Identify which cell holds the provided text, then report its [x, y] central coordinate. 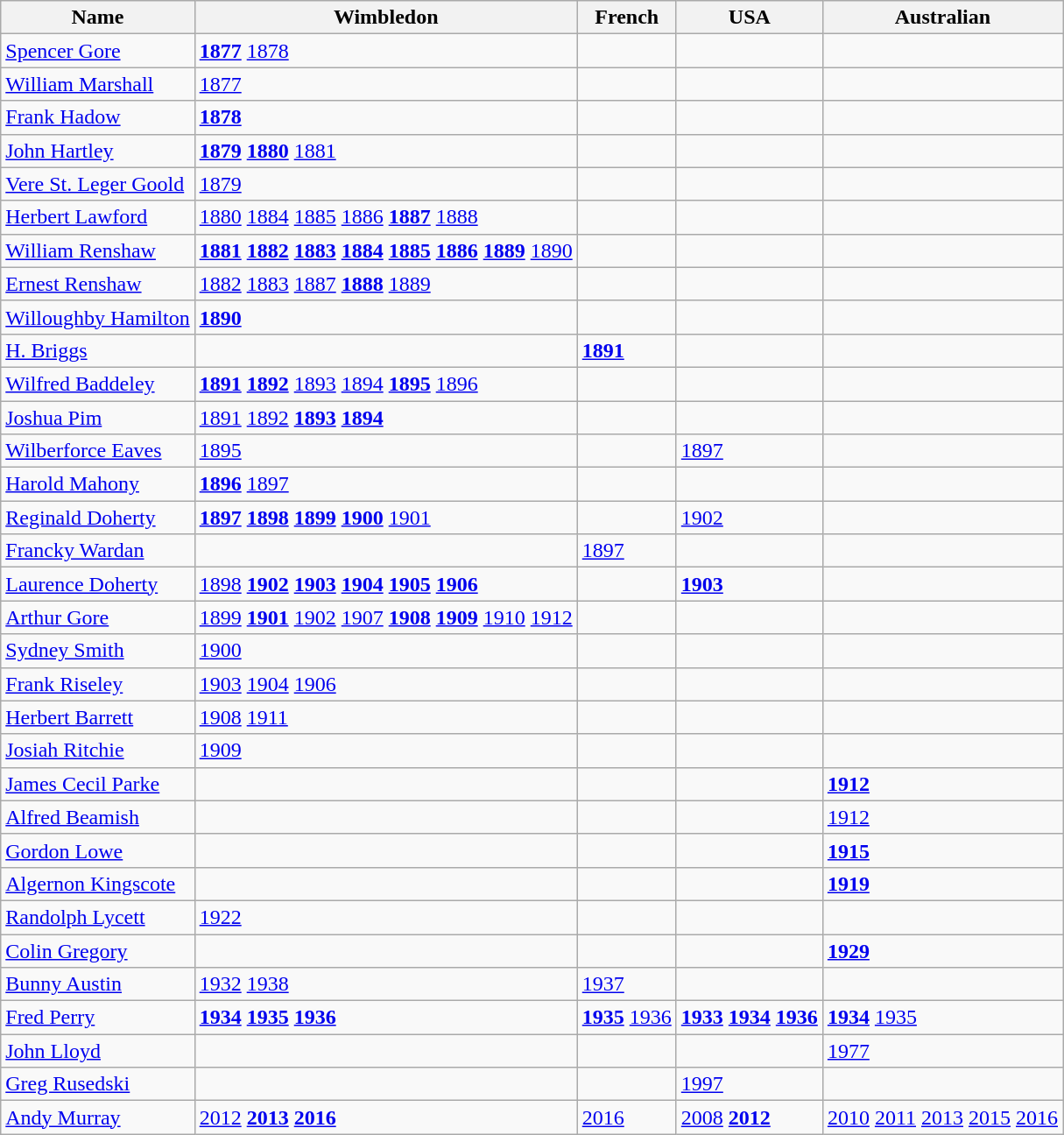
Bunny Austin [98, 984]
1900 [385, 651]
1877 1878 [385, 51]
1909 [385, 751]
William Renshaw [98, 250]
1915 [942, 850]
1934 1935 1936 [385, 1018]
Reginald Doherty [98, 518]
French [627, 18]
1880 1884 1885 1886 1887 1888 [385, 217]
Herbert Barrett [98, 717]
Frank Hadow [98, 117]
1898 1902 1903 1904 1905 1906 [385, 584]
1922 [385, 917]
1877 [385, 84]
1891 [627, 350]
Herbert Lawford [98, 217]
1937 [627, 984]
Spencer Gore [98, 51]
Gordon Lowe [98, 850]
Colin Gregory [98, 950]
1891 1892 1893 1894 [385, 418]
Wilberforce Eaves [98, 451]
Fred Perry [98, 1018]
Andy Murray [98, 1117]
Australian [942, 18]
1879 [385, 184]
1903 [750, 584]
Greg Rusedski [98, 1084]
1919 [942, 884]
1903 1904 1906 [385, 684]
1997 [750, 1084]
Ernest Renshaw [98, 284]
1934 1935 [942, 1018]
1895 [385, 451]
Arthur Gore [98, 617]
1882 1883 1887 1888 1889 [385, 284]
Frank Riseley [98, 684]
1878 [385, 117]
William Marshall [98, 84]
1879 1880 1881 [385, 151]
John Lloyd [98, 1051]
Alfred Beamish [98, 817]
1932 1938 [385, 984]
1881 1882 1883 1884 1885 1886 1889 1890 [385, 250]
Wilfred Baddeley [98, 384]
Name [98, 18]
John Hartley [98, 151]
1890 [385, 317]
Harold Mahony [98, 484]
Joshua Pim [98, 418]
Randolph Lycett [98, 917]
James Cecil Parke [98, 784]
Willoughby Hamilton [98, 317]
Francky Wardan [98, 551]
1902 [750, 518]
Vere St. Leger Goold [98, 184]
H. Briggs [98, 350]
1899 1901 1902 1907 1908 1909 1910 1912 [385, 617]
2016 [627, 1117]
2012 2013 2016 [385, 1117]
Algernon Kingscote [98, 884]
Josiah Ritchie [98, 751]
1908 1911 [385, 717]
2008 2012 [750, 1117]
1897 1898 1899 1900 1901 [385, 518]
Laurence Doherty [98, 584]
1891 1892 1893 1894 1895 1896 [385, 384]
1935 1936 [627, 1018]
USA [750, 18]
Wimbledon [385, 18]
1933 1934 1936 [750, 1018]
2010 2011 2013 2015 2016 [942, 1117]
1977 [942, 1051]
1896 1897 [385, 484]
Sydney Smith [98, 651]
1929 [942, 950]
